Identify which cell holds the provided text, then report its (x, y) central coordinate. 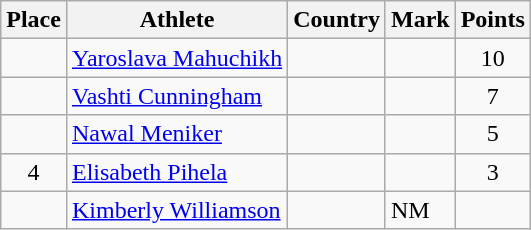
Yaroslava Mahuchikh (176, 58)
Vashti Cunningham (176, 96)
Nawal Meniker (176, 134)
Points (492, 20)
4 (34, 172)
3 (492, 172)
7 (492, 96)
NM (420, 210)
5 (492, 134)
Kimberly Williamson (176, 210)
10 (492, 58)
Country (337, 20)
Athlete (176, 20)
Elisabeth Pihela (176, 172)
Mark (420, 20)
Place (34, 20)
